Scan for the cell matching the given text and deliver its (x, y) coordinate at center. 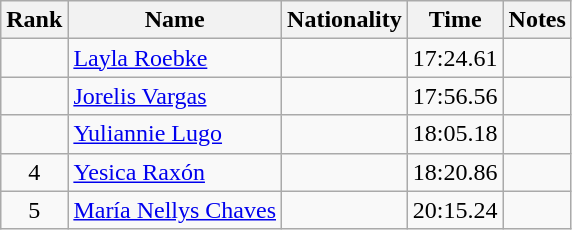
Time (455, 20)
18:05.18 (455, 134)
Rank (34, 20)
Yesica Raxón (175, 172)
18:20.86 (455, 172)
4 (34, 172)
20:15.24 (455, 210)
Layla Roebke (175, 58)
Yuliannie Lugo (175, 134)
María Nellys Chaves (175, 210)
Name (175, 20)
Nationality (345, 20)
Notes (537, 20)
17:56.56 (455, 96)
17:24.61 (455, 58)
5 (34, 210)
Jorelis Vargas (175, 96)
